Locate the cell with the specified text and output its (x, y) center coordinate. 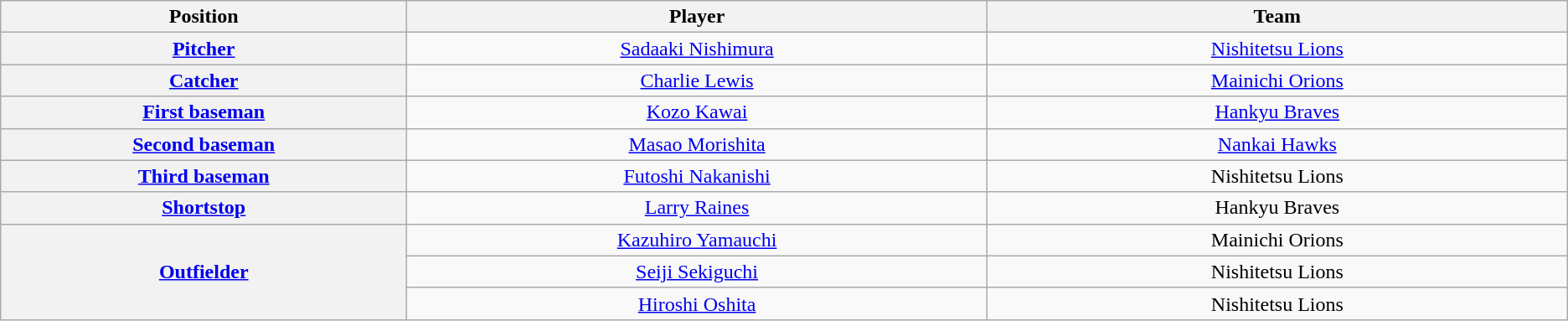
First baseman (204, 112)
Charlie Lewis (697, 80)
Nankai Hawks (1277, 144)
Larry Raines (697, 208)
Hiroshi Oshita (697, 303)
Sadaaki Nishimura (697, 49)
Shortstop (204, 208)
Catcher (204, 80)
Seiji Sekiguchi (697, 272)
Third baseman (204, 176)
Team (1277, 17)
Futoshi Nakanishi (697, 176)
Masao Morishita (697, 144)
Kazuhiro Yamauchi (697, 240)
Pitcher (204, 49)
Kozo Kawai (697, 112)
Player (697, 17)
Second baseman (204, 144)
Position (204, 17)
Outfielder (204, 272)
